Capture the cell that displays the provided text and extract its (x, y) central coordinate. 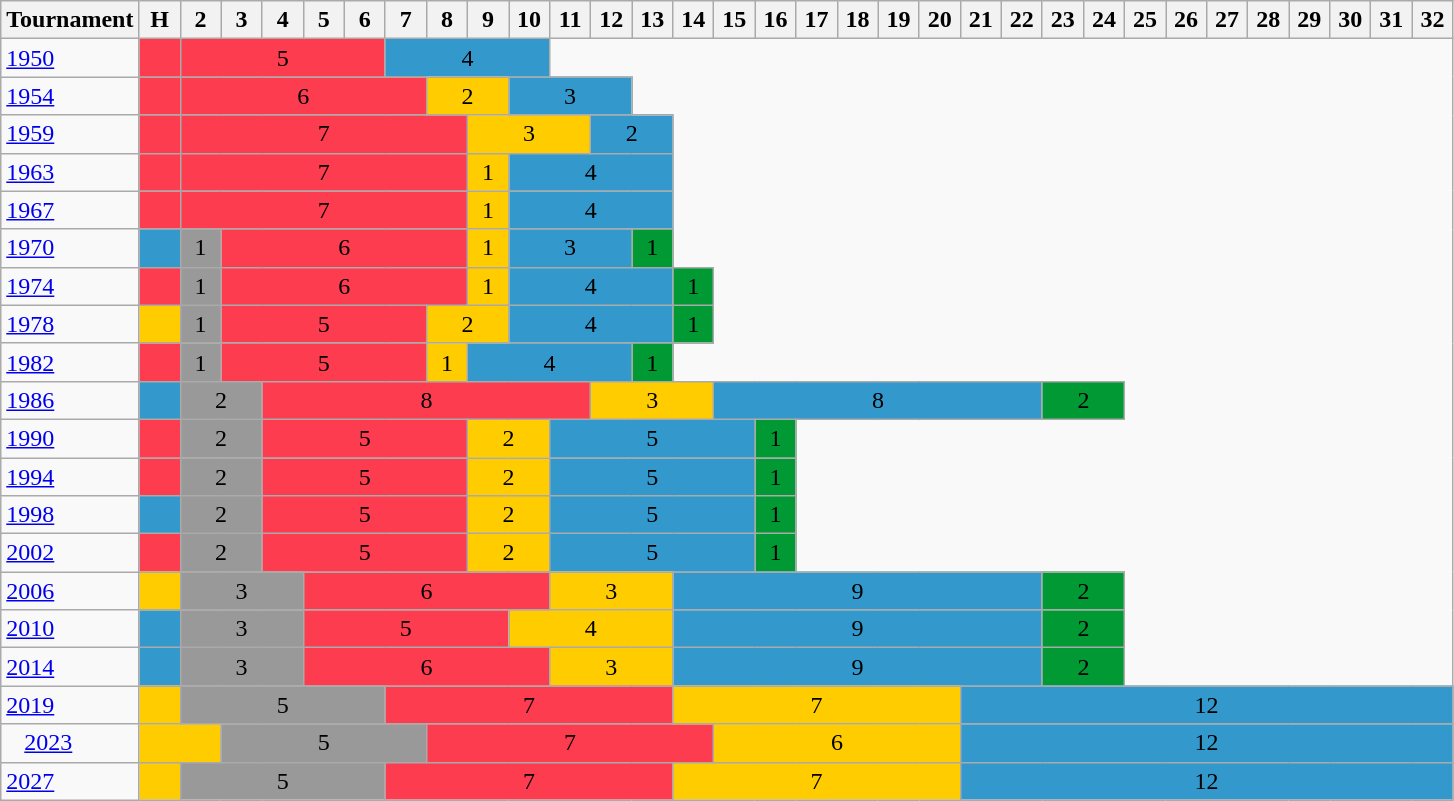
32 (1432, 20)
1950 (70, 58)
13 (652, 20)
15 (734, 20)
1970 (70, 248)
Tournament (70, 20)
1982 (70, 362)
1963 (70, 172)
26 (1186, 20)
1990 (70, 438)
14 (694, 20)
31 (1392, 20)
10 (530, 20)
1994 (70, 477)
2002 (70, 553)
30 (1350, 20)
24 (1104, 20)
2023 (70, 743)
17 (816, 20)
2010 (70, 629)
27 (1228, 20)
2027 (70, 781)
2014 (70, 667)
1998 (70, 515)
25 (1144, 20)
1978 (70, 324)
H (160, 20)
29 (1310, 20)
2006 (70, 591)
21 (980, 20)
19 (898, 20)
1986 (70, 400)
1954 (70, 96)
2019 (70, 705)
18 (858, 20)
28 (1268, 20)
1967 (70, 210)
16 (776, 20)
23 (1062, 20)
1974 (70, 286)
1959 (70, 134)
22 (1022, 20)
20 (940, 20)
11 (570, 20)
